Capture the cell that displays the provided text and extract its (X, Y) central coordinate. 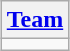
Team (35, 20)
